For the text-containing cell, return its midpoint in [x, y] coordinate format. 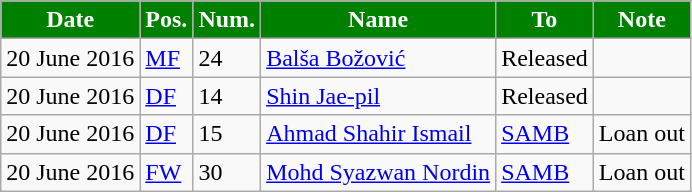
To [545, 20]
15 [227, 134]
Name [378, 20]
14 [227, 96]
Num. [227, 20]
Note [642, 20]
MF [166, 58]
FW [166, 172]
Date [70, 20]
Ahmad Shahir Ismail [378, 134]
Shin Jae-pil [378, 96]
Pos. [166, 20]
30 [227, 172]
24 [227, 58]
Mohd Syazwan Nordin [378, 172]
Balša Božović [378, 58]
